Pinpoint the cell where the given text exists, returning its (X, Y) midpoint coordinate. 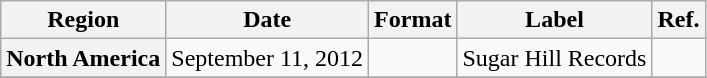
North America (84, 58)
Date (268, 20)
Region (84, 20)
Ref. (678, 20)
Label (554, 20)
September 11, 2012 (268, 58)
Format (413, 20)
Sugar Hill Records (554, 58)
